Scan for the cell matching the given text and deliver its [x, y] coordinate at center. 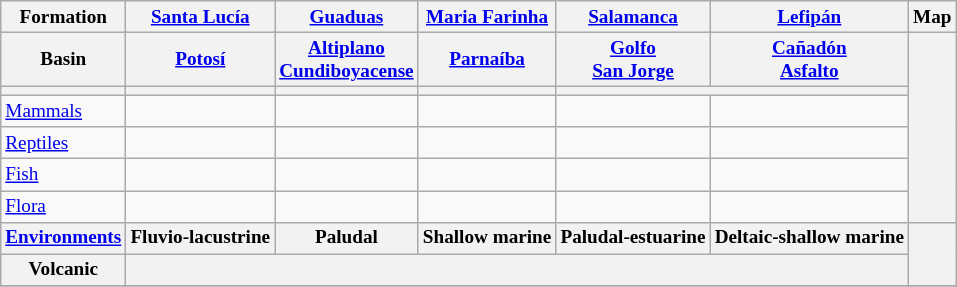
Volcanic [64, 270]
Salamanca [633, 17]
Fish [64, 175]
Santa Lucía [200, 17]
Guaduas [347, 17]
Deltaic-shallow marine [809, 238]
Map [932, 17]
CañadónAsfalto [809, 59]
Shallow marine [487, 238]
Reptiles [64, 143]
Basin [64, 59]
Parnaíba [487, 59]
Paludal [347, 238]
Paludal-estuarine [633, 238]
Mammals [64, 111]
Maria Farinha [487, 17]
Flora [64, 206]
Environments [64, 238]
Fluvio-lacustrine [200, 238]
GolfoSan Jorge [633, 59]
Formation [64, 17]
Lefipán [809, 17]
Potosí [200, 59]
AltiplanoCundiboyacense [347, 59]
